Return [X, Y] of the center of cell containing provided text 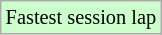
Fastest session lap [81, 17]
